Detect which cell encompasses the target text, then output its (X, Y) center coordinate. 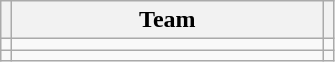
Team (168, 20)
